For the text-containing cell, return its midpoint in [x, y] coordinate format. 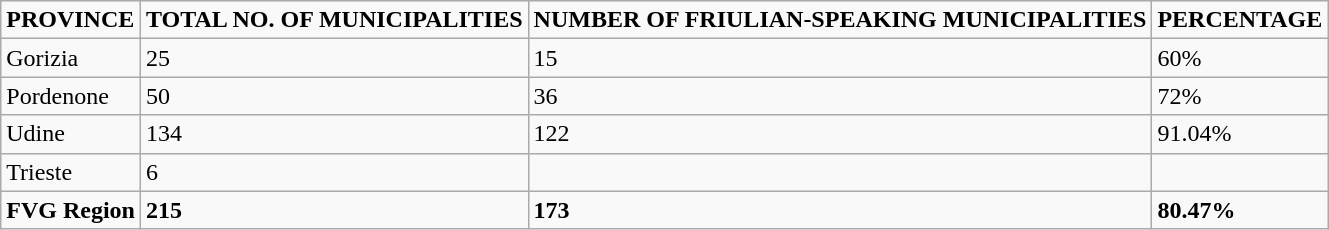
60% [1240, 58]
TOTAL NO. OF MUNICIPALITIES [334, 20]
25 [334, 58]
Udine [71, 134]
72% [1240, 96]
36 [840, 96]
Pordenone [71, 96]
215 [334, 210]
173 [840, 210]
Trieste [71, 172]
91.04% [1240, 134]
6 [334, 172]
122 [840, 134]
50 [334, 96]
NUMBER OF FRIULIAN-SPEAKING MUNICIPALITIES [840, 20]
134 [334, 134]
80.47% [1240, 210]
FVG Region [71, 210]
PROVINCE [71, 20]
PERCENTAGE [1240, 20]
15 [840, 58]
Gorizia [71, 58]
